Detect which cell encompasses the target text, then output its (x, y) center coordinate. 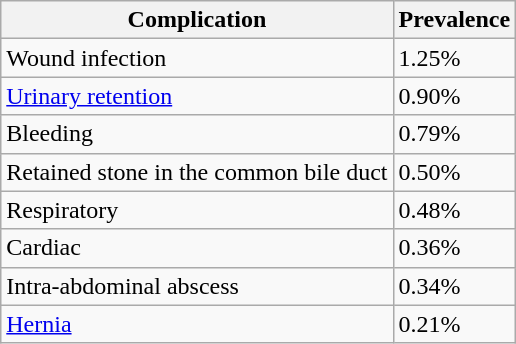
Bleeding (197, 134)
Complication (197, 20)
0.79% (454, 134)
Retained stone in the common bile duct (197, 172)
0.34% (454, 286)
0.36% (454, 248)
Cardiac (197, 248)
Prevalence (454, 20)
Hernia (197, 324)
Urinary retention (197, 96)
0.50% (454, 172)
Wound infection (197, 58)
Respiratory (197, 210)
1.25% (454, 58)
0.90% (454, 96)
Intra-abdominal abscess (197, 286)
0.48% (454, 210)
0.21% (454, 324)
